Identify which cell holds the provided text, then report its [X, Y] central coordinate. 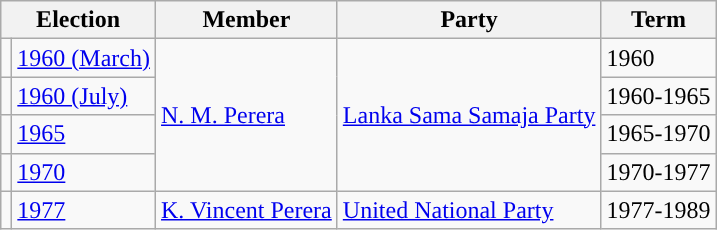
Party [469, 20]
Election [78, 20]
N. M. Perera [247, 115]
Member [247, 20]
Lanka Sama Samaja Party [469, 115]
1970-1977 [658, 172]
Term [658, 20]
1977-1989 [658, 210]
1977 [84, 210]
K. Vincent Perera [247, 210]
United National Party [469, 210]
1965 [84, 134]
1960 (March) [84, 58]
1960-1965 [658, 96]
1960 [658, 58]
1960 (July) [84, 96]
1965-1970 [658, 134]
1970 [84, 172]
